From the cell containing the given text, extract its center point as (x, y) coordinate. 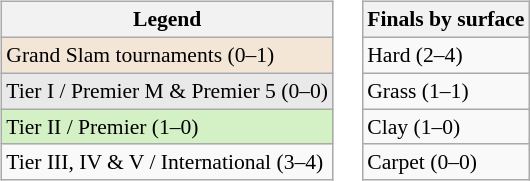
Grass (1–1) (446, 91)
Tier III, IV & V / International (3–4) (167, 162)
Tier I / Premier M & Premier 5 (0–0) (167, 91)
Grand Slam tournaments (0–1) (167, 55)
Legend (167, 20)
Tier II / Premier (1–0) (167, 127)
Finals by surface (446, 20)
Carpet (0–0) (446, 162)
Clay (1–0) (446, 127)
Hard (2–4) (446, 55)
